Scan for the cell matching the given text and deliver its (X, Y) coordinate at center. 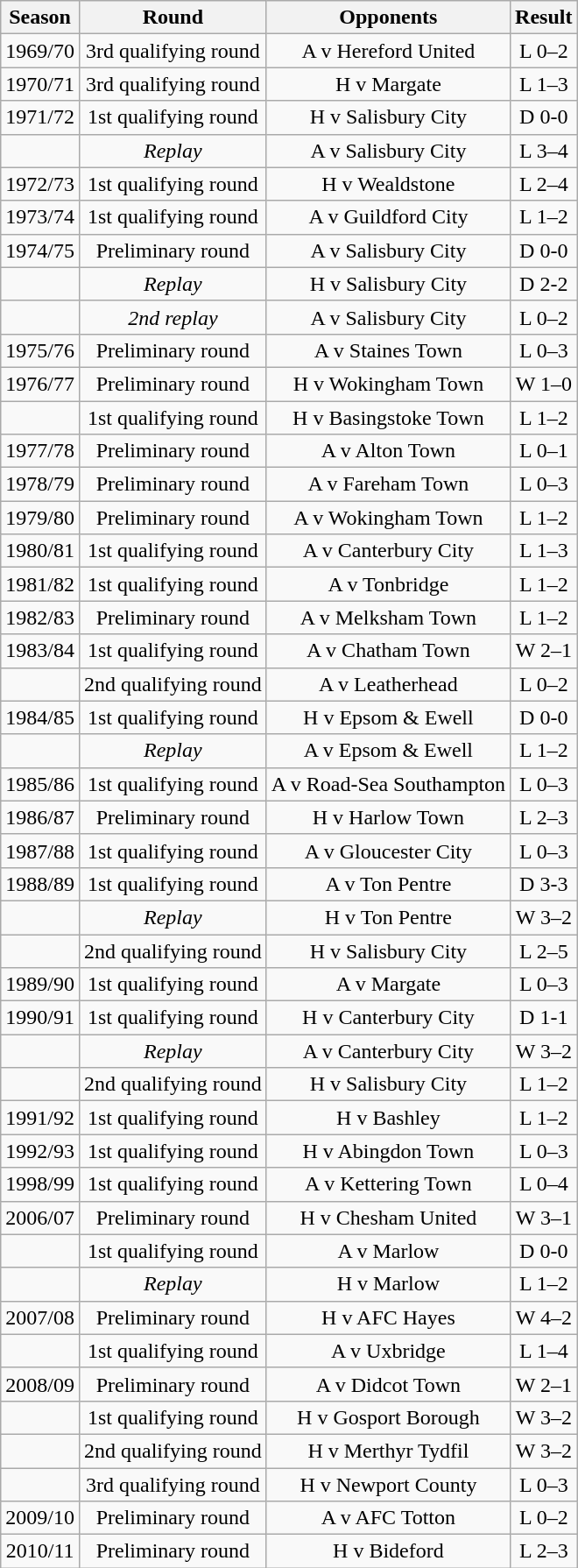
1971/72 (40, 117)
A v Guildford City (388, 217)
H v Bideford (388, 1551)
1989/90 (40, 985)
L 0–1 (544, 451)
H v Chesham United (388, 1218)
1990/91 (40, 1018)
1988/89 (40, 884)
A v Leatherhead (388, 684)
D 2-2 (544, 284)
A v Gloucester City (388, 851)
1992/93 (40, 1151)
A v Wokingham Town (388, 518)
H v Epsom & Ewell (388, 717)
H v Wealdstone (388, 184)
L 0–4 (544, 1184)
H v Margate (388, 84)
1978/79 (40, 484)
A v Road-Sea Southampton (388, 784)
2nd replay (173, 317)
1986/87 (40, 817)
H v Abingdon Town (388, 1151)
H v Newport County (388, 1485)
1973/74 (40, 217)
1987/88 (40, 851)
A v Epsom & Ewell (388, 751)
W 4–2 (544, 1317)
A v Uxbridge (388, 1351)
H v Harlow Town (388, 817)
Result (544, 18)
2007/08 (40, 1317)
A v Tonbridge (388, 584)
L 1–4 (544, 1351)
1980/81 (40, 551)
H v Merthyr Tydfil (388, 1451)
A v Ton Pentre (388, 884)
A v Staines Town (388, 350)
H v Canterbury City (388, 1018)
1979/80 (40, 518)
A v Fareham Town (388, 484)
W 1–0 (544, 384)
1981/82 (40, 584)
A v Alton Town (388, 451)
1974/75 (40, 251)
Opponents (388, 18)
H v Wokingham Town (388, 384)
A v Melksham Town (388, 618)
1982/83 (40, 618)
L 3–4 (544, 151)
1983/84 (40, 651)
A v Hereford United (388, 51)
H v Bashley (388, 1118)
Round (173, 18)
H v AFC Hayes (388, 1317)
1976/77 (40, 384)
A v Marlow (388, 1251)
H v Ton Pentre (388, 917)
2010/11 (40, 1551)
1998/99 (40, 1184)
1985/86 (40, 784)
H v Marlow (388, 1284)
H v Gosport Borough (388, 1417)
D 3-3 (544, 884)
L 2–4 (544, 184)
A v Margate (388, 985)
2008/09 (40, 1384)
D 1-1 (544, 1018)
1970/71 (40, 84)
H v Basingstoke Town (388, 418)
L 2–5 (544, 950)
W 3–1 (544, 1218)
1972/73 (40, 184)
1984/85 (40, 717)
A v Didcot Town (388, 1384)
A v Chatham Town (388, 651)
1969/70 (40, 51)
Season (40, 18)
1991/92 (40, 1118)
A v AFC Totton (388, 1518)
2009/10 (40, 1518)
1977/78 (40, 451)
A v Kettering Town (388, 1184)
2006/07 (40, 1218)
1975/76 (40, 350)
